Capture the cell that displays the provided text and extract its (X, Y) central coordinate. 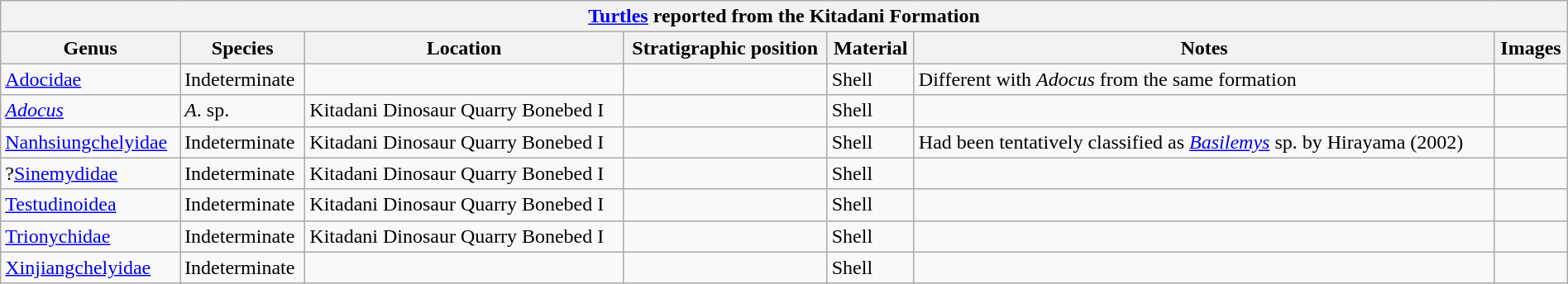
Nanhsiungchelyidae (91, 142)
Xinjiangchelyidae (91, 267)
?Sinemydidae (91, 173)
Trionychidae (91, 236)
Turtles reported from the Kitadani Formation (784, 17)
Stratigraphic position (724, 48)
Species (243, 48)
Different with Adocus from the same formation (1204, 79)
Notes (1204, 48)
Adocus (91, 111)
Testudinoidea (91, 205)
Had been tentatively classified as Basilemys sp. by Hirayama (2002) (1204, 142)
Material (870, 48)
Images (1531, 48)
Location (464, 48)
Genus (91, 48)
A. sp. (243, 111)
Adocidae (91, 79)
